Search for the cell housing the specified text and yield its (x, y) center coordinate. 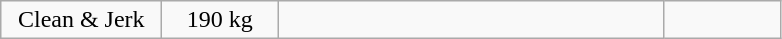
Clean & Jerk (82, 20)
190 kg (220, 20)
